Detect which cell encompasses the target text, then output its [X, Y] center coordinate. 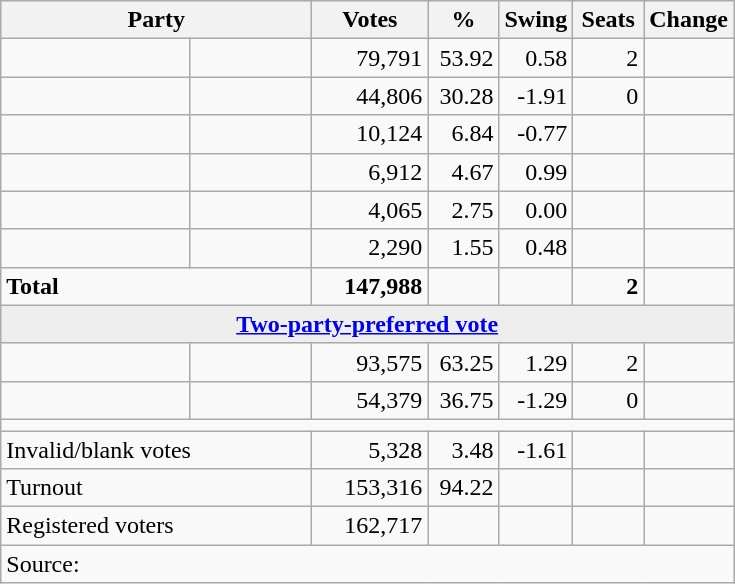
79,791 [370, 58]
-1.29 [536, 400]
2.75 [464, 210]
4.67 [464, 172]
5,328 [370, 449]
Party [156, 20]
0.99 [536, 172]
Invalid/blank votes [156, 449]
-0.77 [536, 134]
Source: [368, 564]
93,575 [370, 362]
1.55 [464, 248]
Turnout [156, 488]
2,290 [370, 248]
63.25 [464, 362]
Total [156, 286]
1.29 [536, 362]
153,316 [370, 488]
% [464, 20]
Votes [370, 20]
44,806 [370, 96]
162,717 [370, 526]
0.00 [536, 210]
-1.61 [536, 449]
54,379 [370, 400]
53.92 [464, 58]
10,124 [370, 134]
36.75 [464, 400]
4,065 [370, 210]
Two-party-preferred vote [368, 324]
30.28 [464, 96]
3.48 [464, 449]
Seats [608, 20]
Swing [536, 20]
Registered voters [156, 526]
0.58 [536, 58]
147,988 [370, 286]
6.84 [464, 134]
-1.91 [536, 96]
6,912 [370, 172]
94.22 [464, 488]
Change [689, 20]
0.48 [536, 248]
